Return (x, y) of the center of cell containing provided text 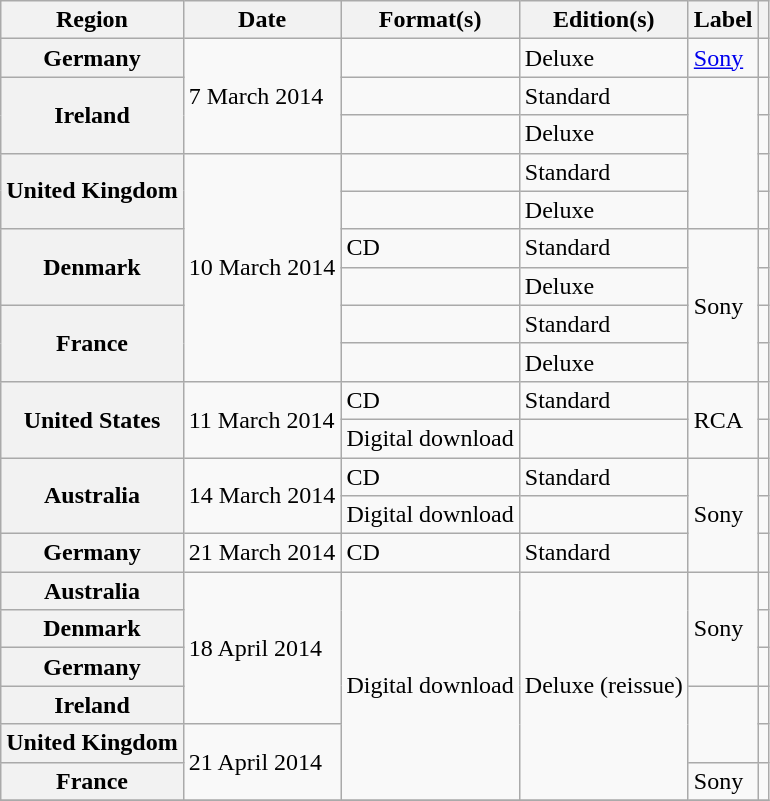
21 March 2014 (262, 553)
Format(s) (430, 20)
Label (723, 20)
Region (92, 20)
10 March 2014 (262, 267)
Date (262, 20)
21 April 2014 (262, 762)
14 March 2014 (262, 496)
United States (92, 419)
Edition(s) (604, 20)
RCA (723, 419)
11 March 2014 (262, 419)
7 March 2014 (262, 96)
18 April 2014 (262, 648)
Deluxe (reissue) (604, 686)
